Search for the cell housing the specified text and yield its (x, y) center coordinate. 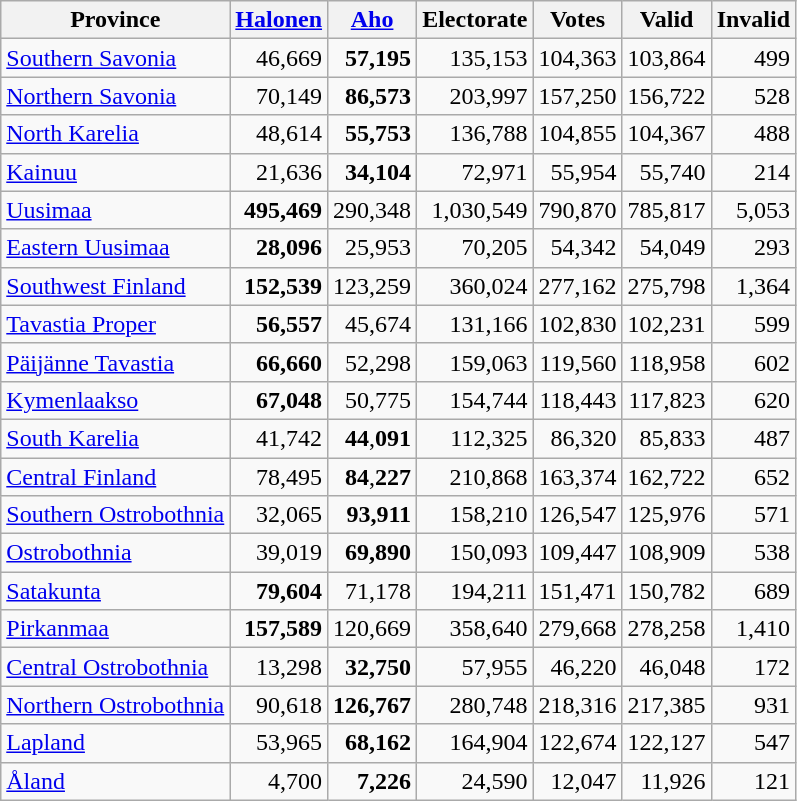
104,363 (578, 58)
50,775 (372, 400)
499 (753, 58)
79,604 (279, 591)
602 (753, 362)
90,618 (279, 705)
112,325 (475, 438)
25,953 (372, 248)
86,573 (372, 96)
69,890 (372, 553)
931 (753, 705)
Votes (578, 20)
293 (753, 248)
121 (753, 781)
56,557 (279, 324)
135,153 (475, 58)
1,364 (753, 286)
Eastern Uusimaa (116, 248)
4,700 (279, 781)
290,348 (372, 210)
275,798 (666, 286)
150,093 (475, 553)
218,316 (578, 705)
45,674 (372, 324)
122,674 (578, 743)
39,019 (279, 553)
104,367 (666, 134)
158,210 (475, 515)
70,149 (279, 96)
104,855 (578, 134)
68,162 (372, 743)
Kainuu (116, 172)
41,742 (279, 438)
279,668 (578, 629)
152,539 (279, 286)
689 (753, 591)
Invalid (753, 20)
547 (753, 743)
78,495 (279, 477)
123,259 (372, 286)
Uusimaa (116, 210)
117,823 (666, 400)
102,830 (578, 324)
13,298 (279, 667)
Päijänne Tavastia (116, 362)
131,166 (475, 324)
71,178 (372, 591)
North Karelia (116, 134)
122,127 (666, 743)
126,767 (372, 705)
1,410 (753, 629)
599 (753, 324)
151,471 (578, 591)
55,954 (578, 172)
Electorate (475, 20)
156,722 (666, 96)
538 (753, 553)
67,048 (279, 400)
157,589 (279, 629)
93,911 (372, 515)
Satakunta (116, 591)
487 (753, 438)
28,096 (279, 248)
528 (753, 96)
46,220 (578, 667)
53,965 (279, 743)
Central Ostrobothnia (116, 667)
194,211 (475, 591)
32,750 (372, 667)
163,374 (578, 477)
125,976 (666, 515)
571 (753, 515)
86,320 (578, 438)
103,864 (666, 58)
34,104 (372, 172)
55,740 (666, 172)
126,547 (578, 515)
21,636 (279, 172)
159,063 (475, 362)
164,904 (475, 743)
32,065 (279, 515)
Tavastia Proper (116, 324)
652 (753, 477)
360,024 (475, 286)
109,447 (578, 553)
217,385 (666, 705)
214 (753, 172)
72,971 (475, 172)
Lapland (116, 743)
1,030,549 (475, 210)
52,298 (372, 362)
495,469 (279, 210)
54,342 (578, 248)
55,753 (372, 134)
Southwest Finland (116, 286)
277,162 (578, 286)
120,669 (372, 629)
157,250 (578, 96)
Halonen (279, 20)
102,231 (666, 324)
Pirkanmaa (116, 629)
150,782 (666, 591)
Åland (116, 781)
278,258 (666, 629)
108,909 (666, 553)
203,997 (475, 96)
46,048 (666, 667)
54,049 (666, 248)
Northern Savonia (116, 96)
70,205 (475, 248)
280,748 (475, 705)
85,833 (666, 438)
66,660 (279, 362)
84,227 (372, 477)
Southern Ostrobothnia (116, 515)
24,590 (475, 781)
Kymenlaakso (116, 400)
790,870 (578, 210)
154,744 (475, 400)
210,868 (475, 477)
Aho (372, 20)
48,614 (279, 134)
620 (753, 400)
Northern Ostrobothnia (116, 705)
7,226 (372, 781)
162,722 (666, 477)
57,955 (475, 667)
119,560 (578, 362)
12,047 (578, 781)
118,443 (578, 400)
Southern Savonia (116, 58)
11,926 (666, 781)
Central Finland (116, 477)
Province (116, 20)
Valid (666, 20)
Ostrobothnia (116, 553)
South Karelia (116, 438)
172 (753, 667)
136,788 (475, 134)
358,640 (475, 629)
118,958 (666, 362)
785,817 (666, 210)
46,669 (279, 58)
44,091 (372, 438)
488 (753, 134)
57,195 (372, 58)
5,053 (753, 210)
